Search for the cell housing the specified text and yield its [X, Y] center coordinate. 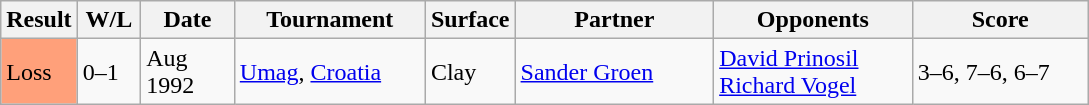
Opponents [814, 20]
3–6, 7–6, 6–7 [1000, 72]
Umag, Croatia [330, 72]
David Prinosil Richard Vogel [814, 72]
Partner [614, 20]
Result [39, 20]
Tournament [330, 20]
Date [188, 20]
Aug 1992 [188, 72]
Sander Groen [614, 72]
0–1 [109, 72]
W/L [109, 20]
Clay [470, 72]
Surface [470, 20]
Score [1000, 20]
Loss [39, 72]
